Pinpoint the cell where the given text exists, returning its (X, Y) midpoint coordinate. 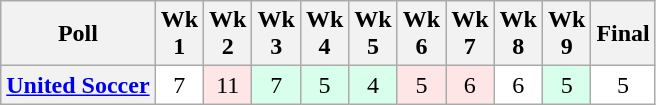
Wk2 (228, 34)
Wk8 (518, 34)
Wk6 (421, 34)
11 (228, 85)
Wk7 (470, 34)
Wk4 (324, 34)
Wk5 (373, 34)
Wk9 (566, 34)
United Soccer (78, 85)
Wk3 (276, 34)
Wk1 (179, 34)
4 (373, 85)
Poll (78, 34)
Final (623, 34)
